Return the (X, Y) coordinate for the center point of the cell that contains the specified text.  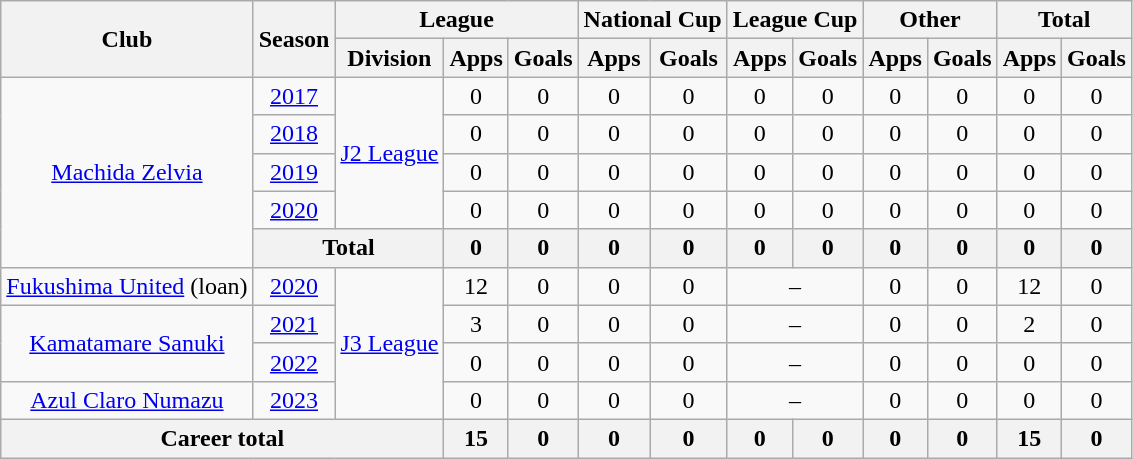
2 (1029, 324)
Other (930, 20)
3 (476, 324)
Kamatamare Sanuki (127, 343)
2023 (294, 400)
Fukushima United (loan) (127, 286)
2018 (294, 134)
2019 (294, 172)
2022 (294, 362)
League (456, 20)
J2 League (390, 153)
2021 (294, 324)
Machida Zelvia (127, 172)
Season (294, 39)
2017 (294, 96)
Azul Claro Numazu (127, 400)
Division (390, 58)
Club (127, 39)
National Cup (652, 20)
Career total (222, 438)
J3 League (390, 343)
League Cup (795, 20)
